From the cell containing the given text, extract its center point as (x, y) coordinate. 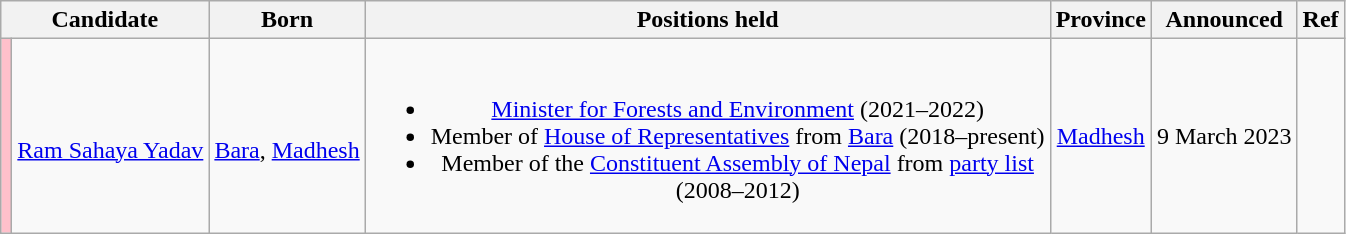
Ram Sahaya Yadav (110, 136)
Bara, Madhesh (287, 136)
Candidate (105, 20)
Announced (1224, 20)
Positions held (708, 20)
Province (1100, 20)
9 March 2023 (1224, 136)
Ref (1320, 20)
Born (287, 20)
Madhesh (1100, 136)
